For the text-containing cell, return its midpoint in [X, Y] coordinate format. 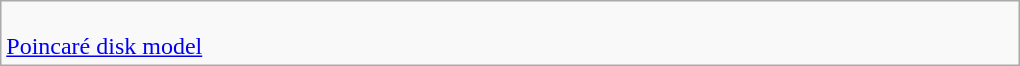
Poincaré disk model [510, 34]
